Locate the cell with the specified text and output its [x, y] center coordinate. 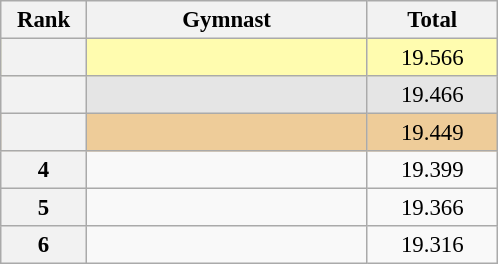
19.449 [432, 133]
4 [44, 170]
19.399 [432, 170]
6 [44, 245]
19.316 [432, 245]
19.366 [432, 208]
Total [432, 20]
19.566 [432, 58]
5 [44, 208]
19.466 [432, 95]
Gymnast [226, 20]
Rank [44, 20]
